For the text-containing cell, return its midpoint in [x, y] coordinate format. 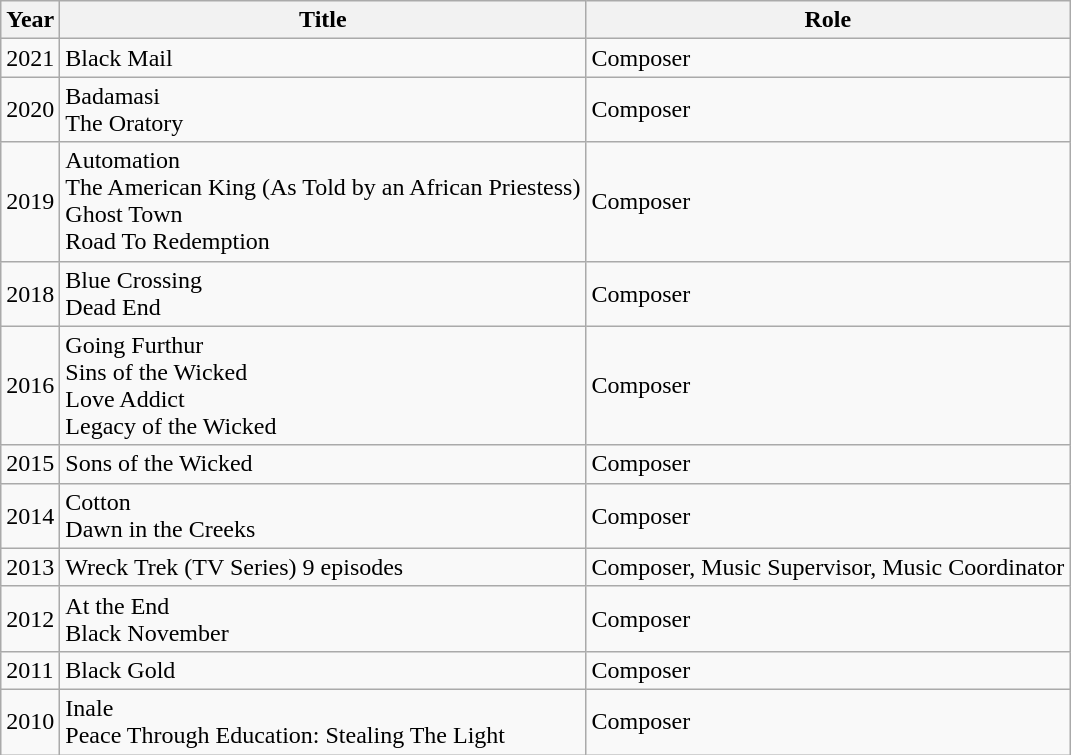
2018 [30, 294]
BadamasiThe Oratory [323, 110]
Black Gold [323, 670]
Composer, Music Supervisor, Music Coordinator [828, 567]
2019 [30, 202]
Sons of the Wicked [323, 464]
2021 [30, 58]
2020 [30, 110]
Blue CrossingDead End [323, 294]
InalePeace Through Education: Stealing The Light [323, 722]
Role [828, 20]
2010 [30, 722]
CottonDawn in the Creeks [323, 516]
2012 [30, 618]
2014 [30, 516]
AutomationThe American King (As Told by an African Priestess)Ghost TownRoad To Redemption [323, 202]
Year [30, 20]
Black Mail [323, 58]
Title [323, 20]
2013 [30, 567]
2016 [30, 386]
Wreck Trek (TV Series) 9 episodes [323, 567]
At the EndBlack November [323, 618]
Going FurthurSins of the WickedLove AddictLegacy of the Wicked [323, 386]
2011 [30, 670]
2015 [30, 464]
